Scan for the cell matching the given text and deliver its [x, y] coordinate at center. 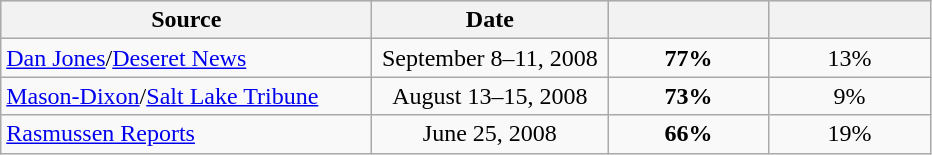
August 13–15, 2008 [490, 96]
19% [850, 134]
Mason-Dixon/Salt Lake Tribune [186, 96]
September 8–11, 2008 [490, 58]
Source [186, 20]
9% [850, 96]
66% [688, 134]
77% [688, 58]
June 25, 2008 [490, 134]
Rasmussen Reports [186, 134]
73% [688, 96]
13% [850, 58]
Dan Jones/Deseret News [186, 58]
Date [490, 20]
